Capture the cell that displays the provided text and extract its [X, Y] central coordinate. 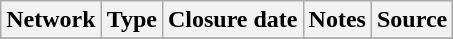
Source [412, 20]
Notes [337, 20]
Network [51, 20]
Closure date [232, 20]
Type [132, 20]
